Locate the cell with the specified text and output its [X, Y] center coordinate. 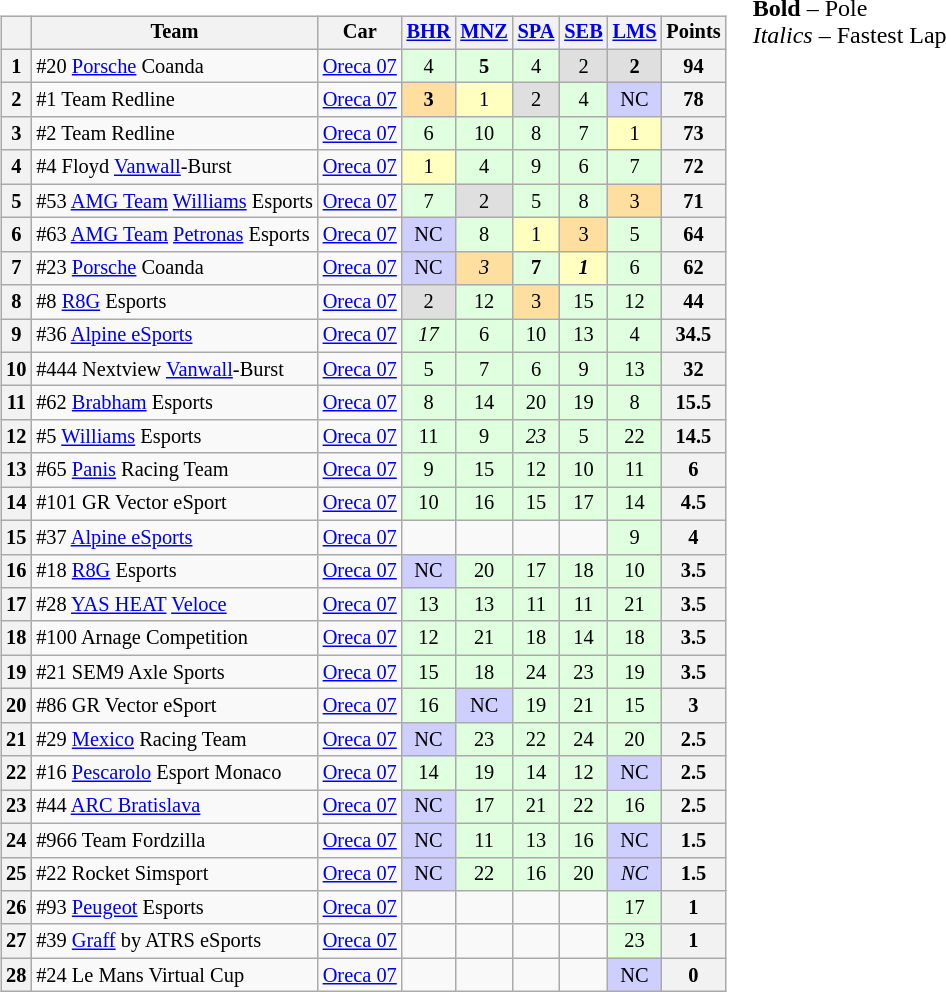
#5 Williams Esports [174, 437]
SPA [536, 33]
#28 YAS HEAT Veloce [174, 605]
#18 R8G Esports [174, 571]
73 [693, 134]
#22 Rocket Simsport [174, 874]
#86 GR Vector eSport [174, 706]
#29 Mexico Racing Team [174, 739]
#20 Porsche Coanda [174, 66]
#65 Panis Racing Team [174, 470]
#23 Porsche Coanda [174, 268]
Points [693, 33]
#8 R8G Esports [174, 302]
78 [693, 100]
0 [693, 975]
27 [16, 941]
#62 Brabham Esports [174, 403]
MNZ [484, 33]
#36 Alpine eSports [174, 336]
28 [16, 975]
#63 AMG Team Petronas Esports [174, 235]
#101 GR Vector eSport [174, 504]
94 [693, 66]
SEB [583, 33]
62 [693, 268]
#2 Team Redline [174, 134]
#1 Team Redline [174, 100]
14.5 [693, 437]
#966 Team Fordzilla [174, 840]
34.5 [693, 336]
#24 Le Mans Virtual Cup [174, 975]
#444 Nextview Vanwall-Burst [174, 369]
26 [16, 908]
15.5 [693, 403]
71 [693, 201]
25 [16, 874]
#100 Arnage Competition [174, 638]
#93 Peugeot Esports [174, 908]
#16 Pescarolo Esport Monaco [174, 773]
#37 Alpine eSports [174, 537]
#21 SEM9 Axle Sports [174, 672]
Car [360, 33]
4.5 [693, 504]
64 [693, 235]
44 [693, 302]
#39 Graff by ATRS eSports [174, 941]
BHR [429, 33]
32 [693, 369]
#4 Floyd Vanwall-Burst [174, 167]
#53 AMG Team Williams Esports [174, 201]
LMS [635, 33]
#44 ARC Bratislava [174, 807]
72 [693, 167]
Team [174, 33]
